Output the [x, y] coordinate of the center of the cell containing the given text.  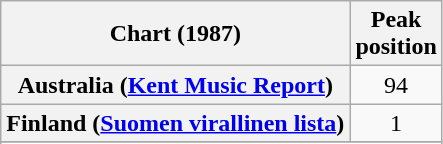
1 [396, 123]
Chart (1987) [176, 34]
Peakposition [396, 34]
94 [396, 85]
Finland (Suomen virallinen lista) [176, 123]
Australia (Kent Music Report) [176, 85]
